Detect which cell encompasses the target text, then output its (X, Y) center coordinate. 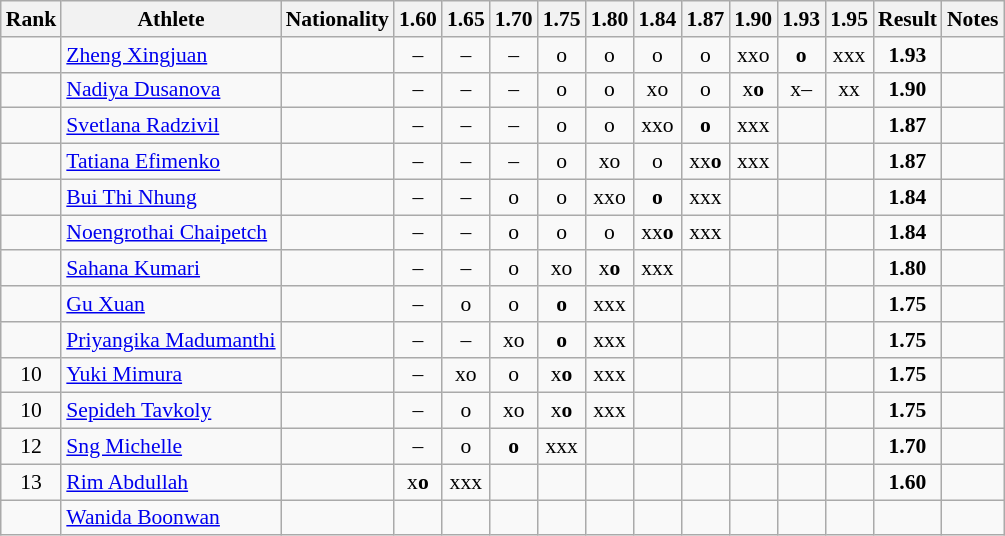
Nadiya Dusanova (170, 90)
Priyangika Madumanthi (170, 340)
Noengrothai Chaipetch (170, 233)
1.65 (466, 19)
Svetlana Radzivil (170, 126)
Wanida Boonwan (170, 518)
x– (801, 90)
Notes (973, 19)
13 (32, 482)
Nationality (338, 19)
Sahana Kumari (170, 269)
Tatiana Efimenko (170, 162)
Zheng Xingjuan (170, 55)
Result (908, 19)
Athlete (170, 19)
Gu Xuan (170, 304)
1.95 (849, 19)
Bui Thi Nhung (170, 197)
Sepideh Tavkoly (170, 411)
12 (32, 447)
Rank (32, 19)
Rim Abdullah (170, 482)
Yuki Mimura (170, 375)
Sng Michelle (170, 447)
xx (849, 90)
